Extract the (x, y) coordinate from the center of the cell holding the provided text.  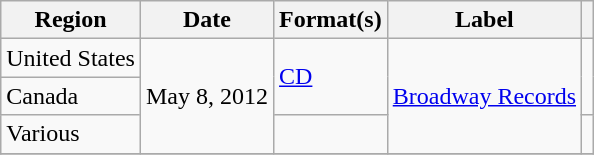
United States (71, 58)
Label (484, 20)
May 8, 2012 (206, 96)
Region (71, 20)
Format(s) (331, 20)
Various (71, 134)
CD (331, 77)
Broadway Records (484, 96)
Date (206, 20)
Canada (71, 96)
